Return the (X, Y) coordinate for the center point of the cell that contains the specified text.  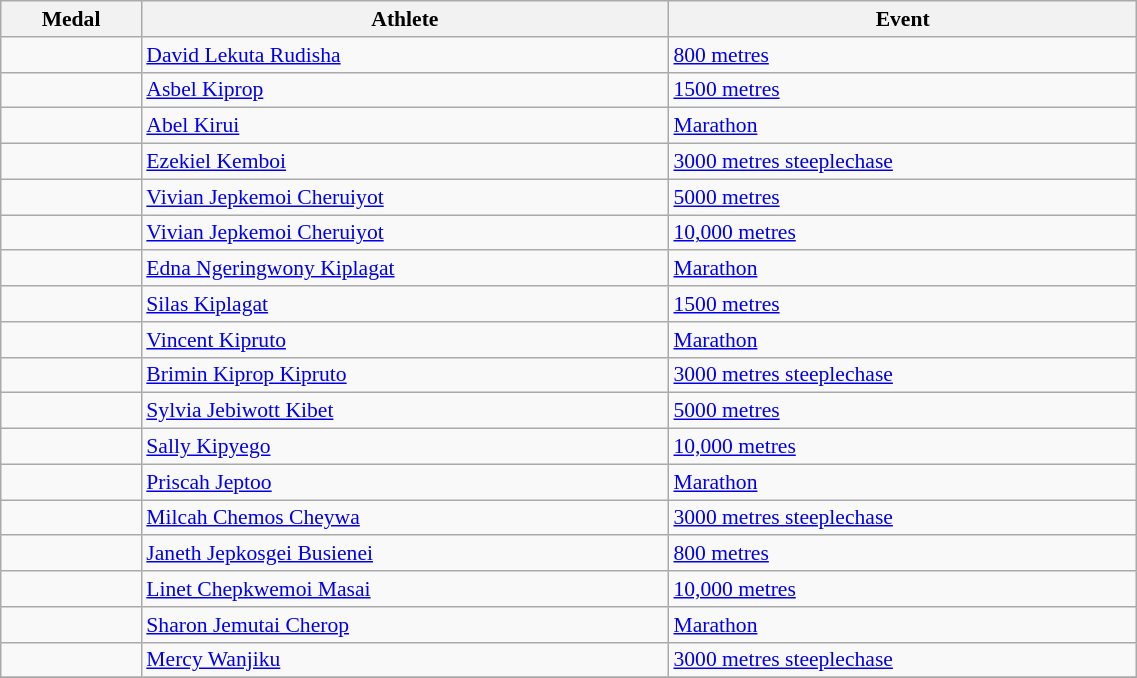
Mercy Wanjiku (404, 660)
Vincent Kipruto (404, 340)
Linet Chepkwemoi Masai (404, 589)
Edna Ngeringwony Kiplagat (404, 269)
Brimin Kiprop Kipruto (404, 375)
Silas Kiplagat (404, 304)
Sharon Jemutai Cherop (404, 625)
Event (902, 19)
Sylvia Jebiwott Kibet (404, 411)
Priscah Jeptoo (404, 482)
David Lekuta Rudisha (404, 55)
Janeth Jepkosgei Busienei (404, 554)
Medal (72, 19)
Athlete (404, 19)
Sally Kipyego (404, 447)
Asbel Kiprop (404, 90)
Abel Kirui (404, 126)
Milcah Chemos Cheywa (404, 518)
Ezekiel Kemboi (404, 162)
